Capture the cell that displays the provided text and extract its [x, y] central coordinate. 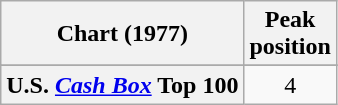
Chart (1977) [122, 34]
4 [290, 85]
Peakposition [290, 34]
U.S. Cash Box Top 100 [122, 85]
